Output the (x, y) coordinate of the center of the cell containing the given text.  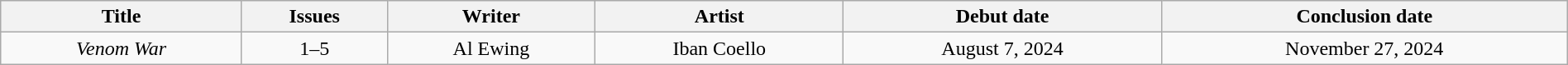
August 7, 2024 (1002, 48)
Debut date (1002, 17)
Iban Coello (719, 48)
Venom War (122, 48)
Issues (314, 17)
Conclusion date (1365, 17)
Al Ewing (491, 48)
Artist (719, 17)
1–5 (314, 48)
November 27, 2024 (1365, 48)
Title (122, 17)
Writer (491, 17)
